Return the [x, y] coordinate for the center point of the cell that contains the specified text.  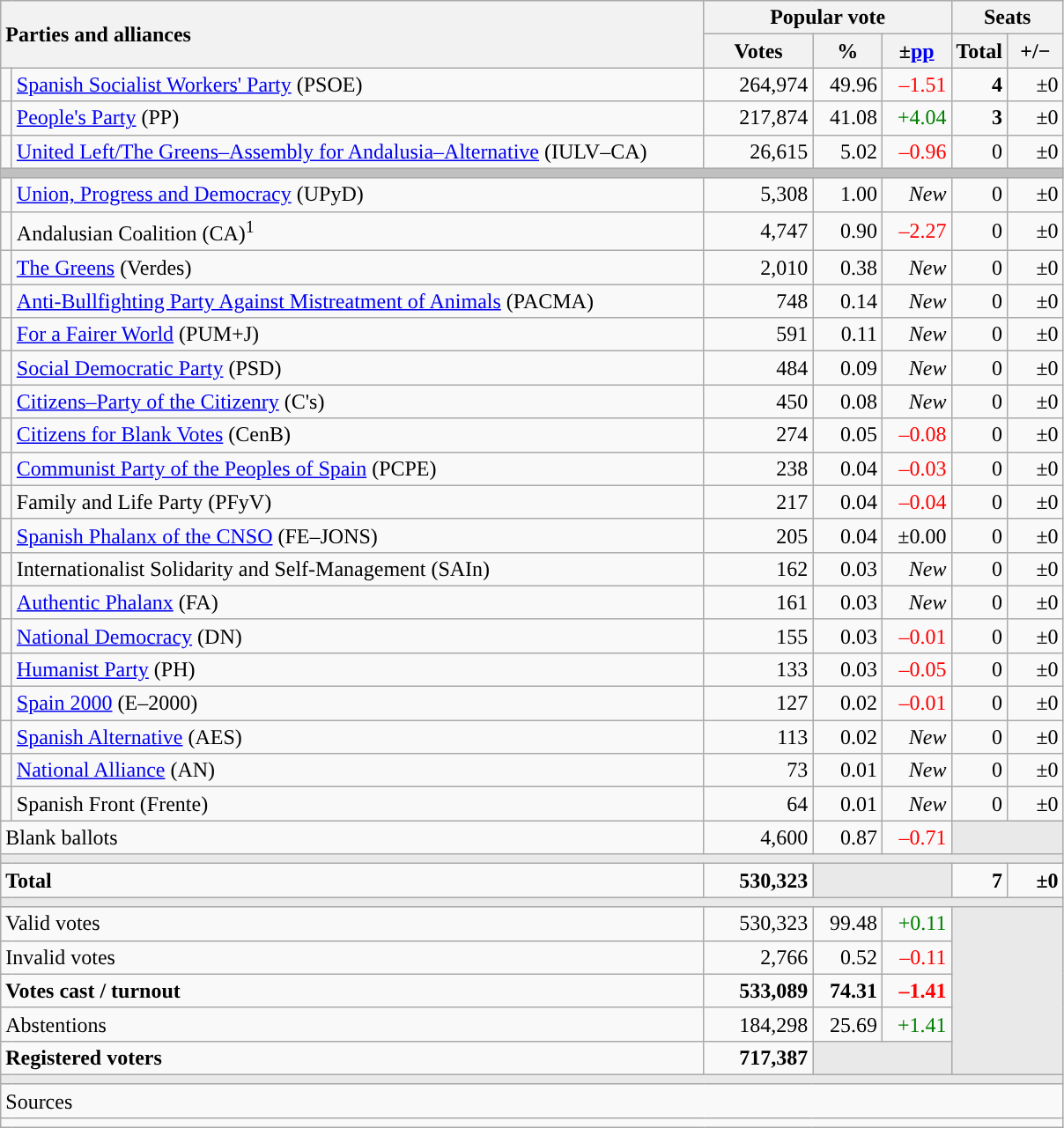
Citizens–Party of the Citizenry (C's) [358, 402]
73 [758, 770]
25.69 [847, 1024]
5.02 [847, 151]
–0.11 [916, 957]
Communist Party of the Peoples of Spain (PCPE) [358, 468]
–0.05 [916, 669]
Sources [532, 1101]
Andalusian Coalition (CA)1 [358, 231]
Seats [1008, 18]
0.05 [847, 435]
–1.51 [916, 85]
64 [758, 804]
238 [758, 468]
Spanish Alternative (AES) [358, 737]
The Greens (Verdes) [358, 268]
0.90 [847, 231]
Invalid votes [352, 957]
+/− [1036, 51]
0.52 [847, 957]
3 [979, 118]
+4.04 [916, 118]
4,747 [758, 231]
% [847, 51]
155 [758, 636]
–0.71 [916, 837]
2,766 [758, 957]
±pp [916, 51]
Spanish Socialist Workers' Party (PSOE) [358, 85]
4,600 [758, 837]
Social Democratic Party (PSD) [358, 368]
United Left/The Greens–Assembly for Andalusia–Alternative (IULV–CA) [358, 151]
133 [758, 669]
–2.27 [916, 231]
Union, Progress and Democracy (UPyD) [358, 195]
264,974 [758, 85]
Internationalist Solidarity and Self-Management (SAIn) [358, 569]
Spanish Front (Frente) [358, 804]
4 [979, 85]
748 [758, 301]
+1.41 [916, 1024]
217,874 [758, 118]
–0.04 [916, 502]
0.14 [847, 301]
161 [758, 602]
127 [758, 704]
Popular vote [828, 18]
–0.08 [916, 435]
533,089 [758, 991]
National Democracy (DN) [358, 636]
717,387 [758, 1058]
591 [758, 335]
0.38 [847, 268]
Spain 2000 (E–2000) [358, 704]
–1.41 [916, 991]
Citizens for Blank Votes (CenB) [358, 435]
5,308 [758, 195]
274 [758, 435]
0.11 [847, 335]
0.08 [847, 402]
450 [758, 402]
For a Fairer World (PUM+J) [358, 335]
+0.11 [916, 924]
Family and Life Party (PFyV) [358, 502]
49.96 [847, 85]
Votes cast / turnout [352, 991]
Valid votes [352, 924]
People's Party (PP) [358, 118]
184,298 [758, 1024]
7 [979, 881]
Humanist Party (PH) [358, 669]
–0.03 [916, 468]
26,615 [758, 151]
484 [758, 368]
205 [758, 535]
41.08 [847, 118]
217 [758, 502]
National Alliance (AN) [358, 770]
–0.96 [916, 151]
Votes [758, 51]
99.48 [847, 924]
162 [758, 569]
Anti-Bullfighting Party Against Mistreatment of Animals (PACMA) [358, 301]
2,010 [758, 268]
0.87 [847, 837]
0.09 [847, 368]
±0.00 [916, 535]
113 [758, 737]
Authentic Phalanx (FA) [358, 602]
1.00 [847, 195]
Spanish Phalanx of the CNSO (FE–JONS) [358, 535]
74.31 [847, 991]
Blank ballots [352, 837]
Parties and alliances [352, 34]
Abstentions [352, 1024]
Registered voters [352, 1058]
